Find where the given text appears and provide that cell's center as [x, y] coordinate. 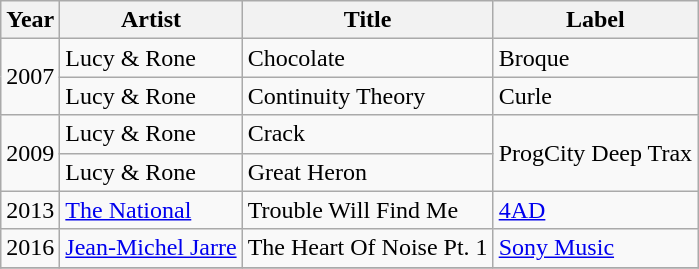
4AD [595, 210]
2009 [30, 153]
Chocolate [368, 58]
ProgCity Deep Trax [595, 153]
2013 [30, 210]
Title [368, 20]
Jean-Michel Jarre [151, 248]
Label [595, 20]
The Heart Of Noise Pt. 1 [368, 248]
Trouble Will Find Me [368, 210]
Sony Music [595, 248]
2007 [30, 77]
Curle [595, 96]
Great Heron [368, 172]
Broque [595, 58]
Artist [151, 20]
Year [30, 20]
2016 [30, 248]
Crack [368, 134]
The National [151, 210]
Continuity Theory [368, 96]
